Capture the cell that displays the provided text and extract its [x, y] central coordinate. 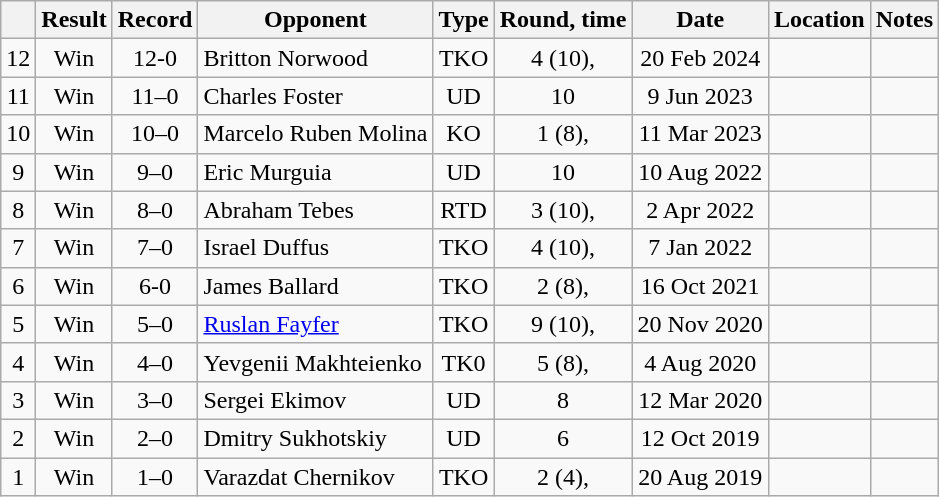
Location [819, 20]
KO [464, 134]
2 [18, 438]
3–0 [155, 400]
9 Jun 2023 [700, 96]
1 (8), [563, 134]
James Ballard [316, 286]
11 [18, 96]
4 Aug 2020 [700, 362]
2 Apr 2022 [700, 210]
6-0 [155, 286]
2 (4), [563, 477]
12 [18, 58]
1–0 [155, 477]
11–0 [155, 96]
Opponent [316, 20]
Sergei Ekimov [316, 400]
2 (8), [563, 286]
TK0 [464, 362]
12-0 [155, 58]
3 (10), [563, 210]
Ruslan Fayfer [316, 324]
8–0 [155, 210]
11 Mar 2023 [700, 134]
4 [18, 362]
7 Jan 2022 [700, 248]
Abraham Tebes [316, 210]
Type [464, 20]
10 Aug 2022 [700, 172]
Dmitry Sukhotskiy [316, 438]
Eric Murguia [316, 172]
3 [18, 400]
5 (8), [563, 362]
20 Nov 2020 [700, 324]
2–0 [155, 438]
9–0 [155, 172]
10–0 [155, 134]
12 Mar 2020 [700, 400]
20 Aug 2019 [700, 477]
Marcelo Ruben Molina [316, 134]
Record [155, 20]
7 [18, 248]
7–0 [155, 248]
Result [74, 20]
5–0 [155, 324]
Varazdat Chernikov [316, 477]
12 Oct 2019 [700, 438]
Yevgenii Makhteienko [316, 362]
Israel Duffus [316, 248]
Date [700, 20]
Britton Norwood [316, 58]
4–0 [155, 362]
9 [18, 172]
1 [18, 477]
RTD [464, 210]
Round, time [563, 20]
Notes [904, 20]
9 (10), [563, 324]
Charles Foster [316, 96]
20 Feb 2024 [700, 58]
16 Oct 2021 [700, 286]
5 [18, 324]
